Pinpoint the cell where the given text exists, returning its (X, Y) midpoint coordinate. 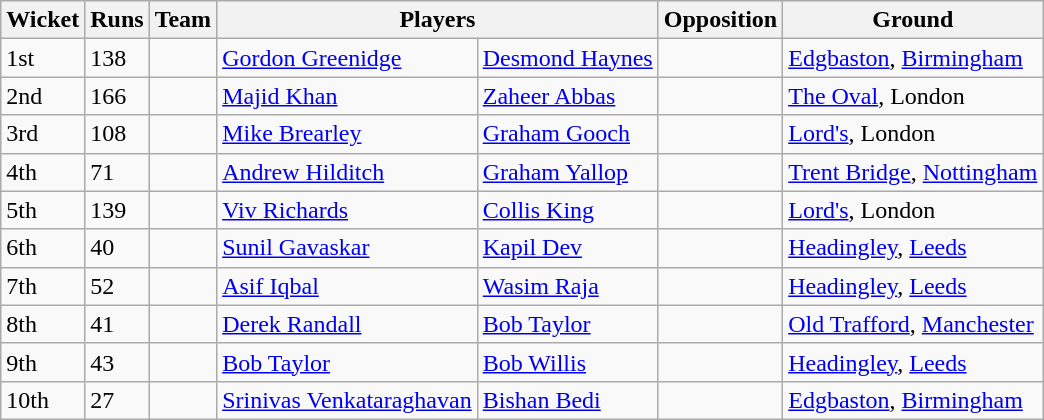
Opposition (720, 20)
Gordon Greenidge (348, 58)
Sunil Gavaskar (348, 248)
6th (43, 248)
2nd (43, 96)
Zaheer Abbas (568, 96)
Collis King (568, 210)
Desmond Haynes (568, 58)
1st (43, 58)
43 (117, 362)
10th (43, 400)
Wicket (43, 20)
Team (183, 20)
Srinivas Venkataraghavan (348, 400)
Andrew Hilditch (348, 172)
Old Trafford, Manchester (913, 324)
Asif Iqbal (348, 286)
Kapil Dev (568, 248)
52 (117, 286)
Mike Brearley (348, 134)
Players (438, 20)
40 (117, 248)
9th (43, 362)
Graham Yallop (568, 172)
3rd (43, 134)
Wasim Raja (568, 286)
166 (117, 96)
138 (117, 58)
27 (117, 400)
41 (117, 324)
108 (117, 134)
Majid Khan (348, 96)
Graham Gooch (568, 134)
71 (117, 172)
4th (43, 172)
7th (43, 286)
8th (43, 324)
Trent Bridge, Nottingham (913, 172)
Runs (117, 20)
Ground (913, 20)
139 (117, 210)
Bishan Bedi (568, 400)
The Oval, London (913, 96)
Viv Richards (348, 210)
5th (43, 210)
Derek Randall (348, 324)
Bob Willis (568, 362)
